Output the [x, y] coordinate of the center of the cell containing the given text.  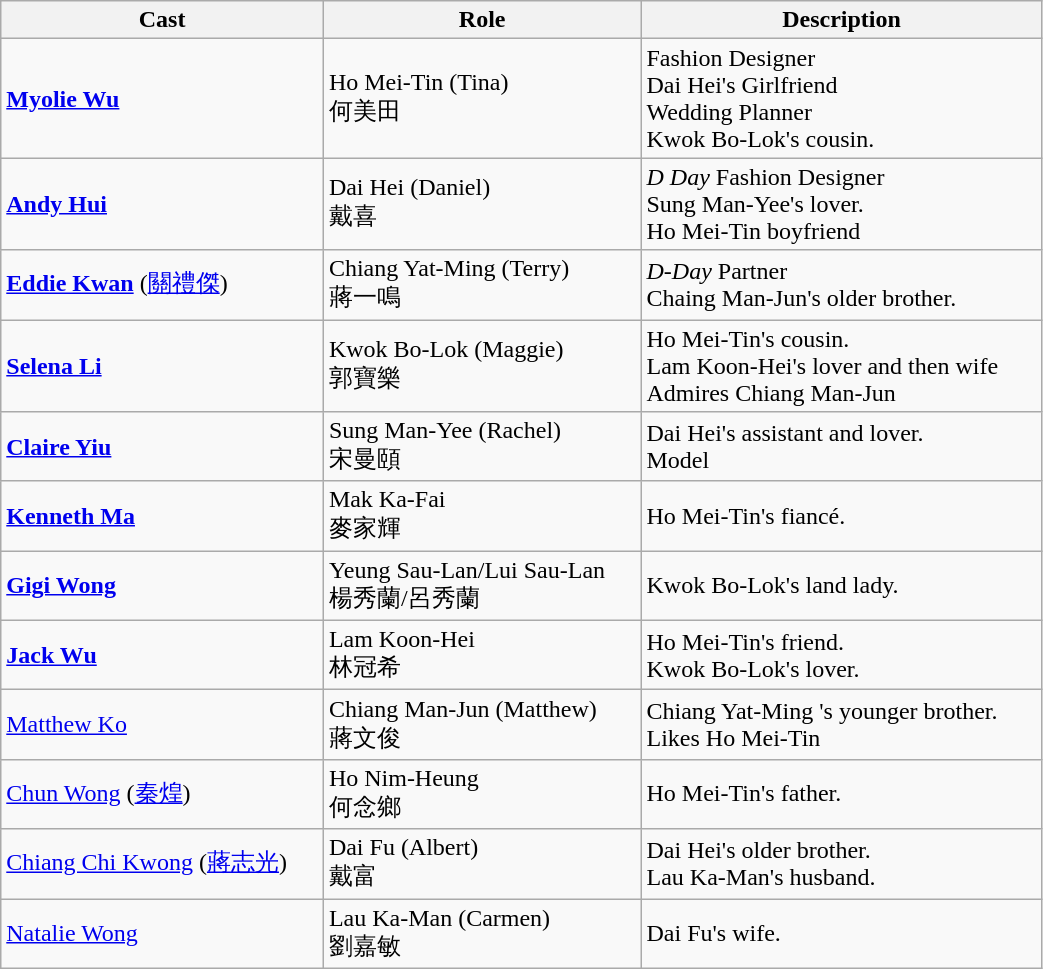
Mak Ka-Fai 麥家輝 [482, 516]
Lau Ka-Man (Carmen) 劉嘉敏 [482, 933]
Chiang Chi Kwong (蔣志光) [162, 864]
Ho Mei-Tin's cousin. Lam Koon-Hei's lover and then wife Admires Chiang Man-Jun [842, 366]
Lam Koon-Hei 林冠希 [482, 655]
Description [842, 20]
Sung Man-Yee (Rachel) 宋曼頤 [482, 447]
Ho Mei-Tin (Tina) 何美田 [482, 98]
Ho Mei-Tin's father. [842, 794]
D Day Fashion Designer Sung Man-Yee's lover. Ho Mei-Tin boyfriend [842, 204]
Dai Hei's older brother. Lau Ka-Man's husband. [842, 864]
Ho Mei-Tin's fiancé. [842, 516]
Cast [162, 20]
Role [482, 20]
Dai Hei's assistant and lover. Model [842, 447]
Fashion Designer Dai Hei's Girlfriend Wedding Planner Kwok Bo-Lok's cousin. [842, 98]
Eddie Kwan (關禮傑) [162, 285]
Kwok Bo-Lok (Maggie) 郭寶樂 [482, 366]
Chiang Yat-Ming (Terry) 蔣一鳴 [482, 285]
Chun Wong (秦煌) [162, 794]
Gigi Wong [162, 586]
Dai Fu's wife. [842, 933]
Myolie Wu [162, 98]
Claire Yiu [162, 447]
Kenneth Ma [162, 516]
Chiang Yat-Ming 's younger brother. Likes Ho Mei-Tin [842, 725]
D-Day Partner Chaing Man-Jun's older brother. [842, 285]
Ho Mei-Tin's friend. Kwok Bo-Lok's lover. [842, 655]
Dai Fu (Albert) 戴富 [482, 864]
Ho Nim-Heung 何念鄉 [482, 794]
Matthew Ko [162, 725]
Jack Wu [162, 655]
Yeung Sau-Lan/Lui Sau-Lan 楊秀蘭/呂秀蘭 [482, 586]
Dai Hei (Daniel) 戴喜 [482, 204]
Kwok Bo-Lok's land lady. [842, 586]
Selena Li [162, 366]
Natalie Wong [162, 933]
Andy Hui [162, 204]
Chiang Man-Jun (Matthew) 蔣文俊 [482, 725]
